Identify which cell holds the provided text, then report its [X, Y] central coordinate. 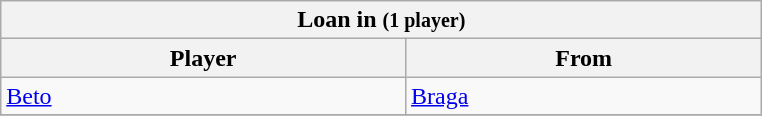
Braga [584, 96]
Player [204, 58]
From [584, 58]
Loan in (1 player) [382, 20]
Beto [204, 96]
